Detect which cell encompasses the target text, then output its (x, y) center coordinate. 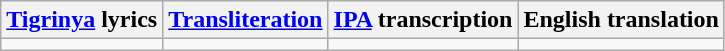
Transliteration (246, 20)
IPA transcription (423, 20)
English translation (621, 20)
Tigrinya lyrics (82, 20)
